Determine the [X, Y] coordinate at the center of the cell enclosing the given text.  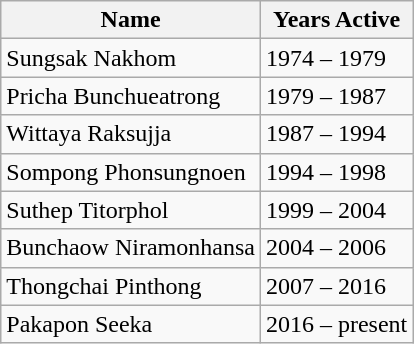
1999 – 2004 [336, 210]
Thongchai Pinthong [131, 286]
1987 – 1994 [336, 134]
Bunchaow Niramonhansa [131, 248]
Wittaya Raksujja [131, 134]
1994 – 1998 [336, 172]
2007 – 2016 [336, 286]
1979 – 1987 [336, 96]
Years Active [336, 20]
Suthep Titorphol [131, 210]
Name [131, 20]
Sompong Phonsungnoen [131, 172]
2004 – 2006 [336, 248]
Pakapon Seeka [131, 324]
Pricha Bunchueatrong [131, 96]
Sungsak Nakhom [131, 58]
1974 – 1979 [336, 58]
2016 – present [336, 324]
